Provide the [X, Y] coordinate of the cell's center where the given text is located.  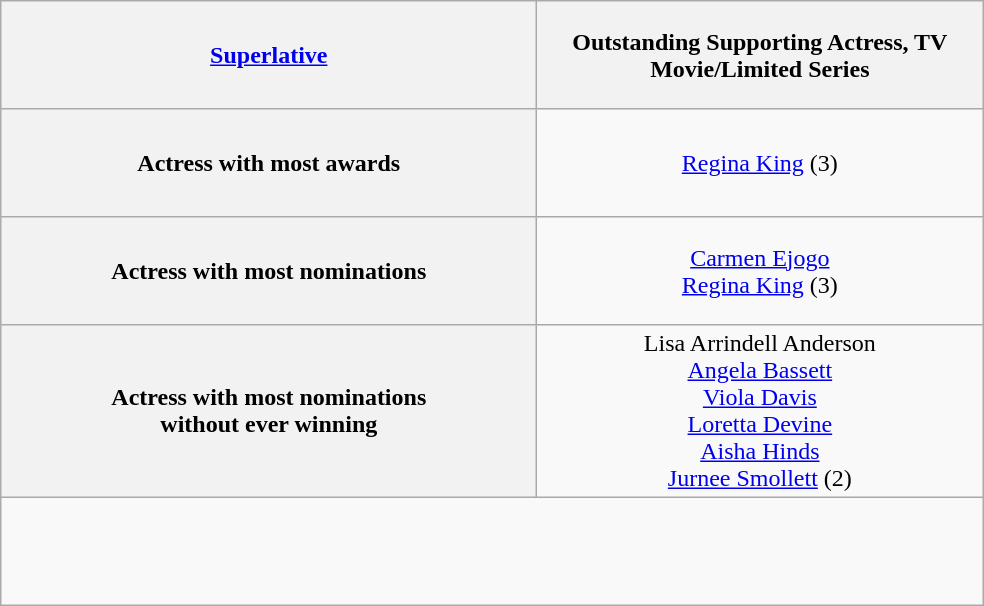
Actress with most nominations without ever winning [269, 412]
Actress with most nominations [269, 271]
Carmen EjogoRegina King (3) [760, 271]
Lisa Arrindell AndersonAngela BassettViola DavisLoretta DevineAisha HindsJurnee Smollett (2) [760, 412]
Outstanding Supporting Actress, TV Movie/Limited Series [760, 55]
Superlative [269, 55]
Actress with most awards [269, 163]
Regina King (3) [760, 163]
